Scan for the cell matching the given text and deliver its (x, y) coordinate at center. 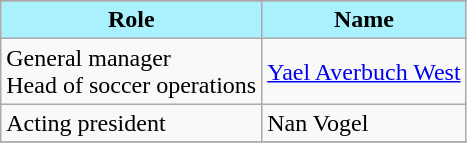
Yael Averbuch West (364, 72)
Role (132, 20)
Name (364, 20)
Acting president (132, 123)
General managerHead of soccer operations (132, 72)
Nan Vogel (364, 123)
